Return (X, Y) of the center of cell containing provided text 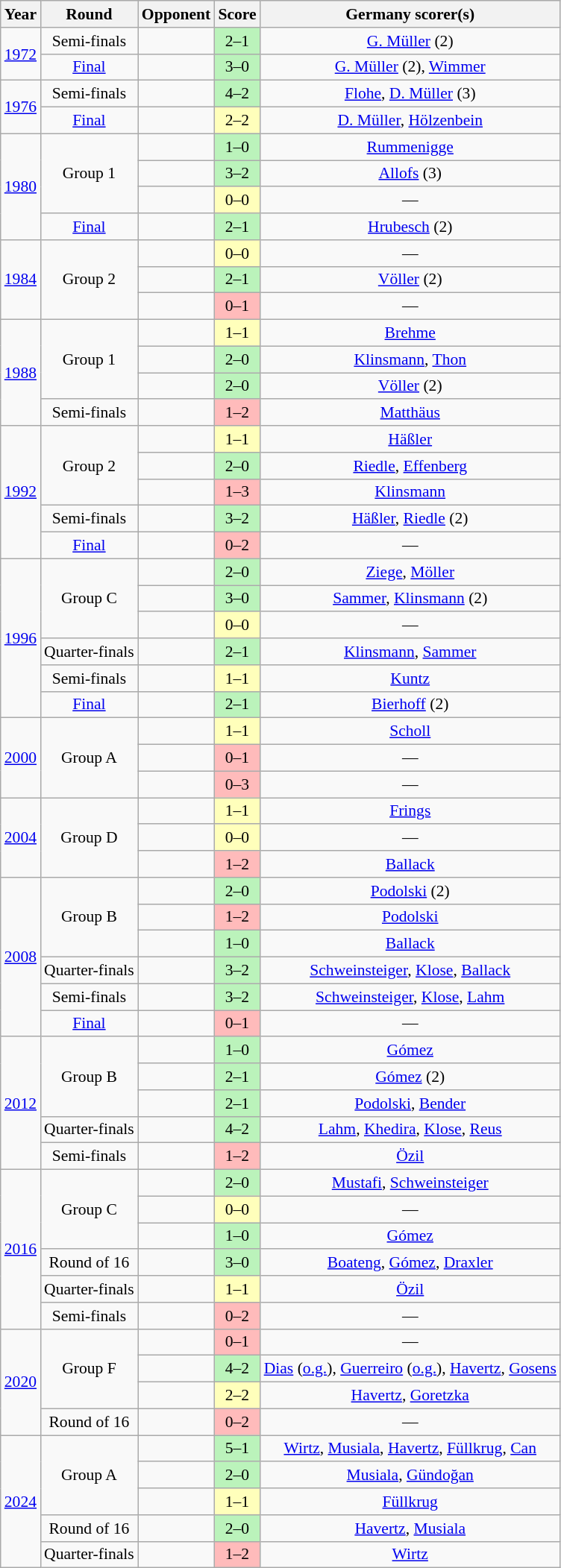
1984 (21, 280)
Havertz, Goretzka (410, 1396)
0–3 (237, 784)
5–1 (237, 1449)
Opponent (176, 14)
G. Müller (2), Wimmer (410, 67)
Schweinsteiger, Klose, Ballack (410, 971)
Mustafi, Schweinsteiger (410, 1183)
1996 (21, 638)
1980 (21, 186)
Klinsmann (410, 492)
Wirtz (410, 1555)
Bierhoff (2) (410, 705)
2016 (21, 1250)
Lahm, Khedira, Klose, Reus (410, 1130)
Rummenigge (410, 147)
G. Müller (2) (410, 41)
Häßler (410, 439)
Podolski, Bender (410, 1103)
Hrubesch (2) (410, 227)
Riedle, Effenberg (410, 466)
Häßler, Riedle (2) (410, 519)
Germany scorer(s) (410, 14)
Klinsmann, Thon (410, 359)
Wirtz, Musiala, Havertz, Füllkrug, Can (410, 1449)
Scholl (410, 731)
Havertz, Musiala (410, 1528)
Kuntz (410, 678)
Musiala, Gündoğan (410, 1476)
Dias (o.g.), Guerreiro (o.g.), Havertz, Gosens (410, 1369)
Round (90, 14)
Schweinsteiger, Klose, Lahm (410, 997)
Ziege, Möller (410, 572)
Podolski (2) (410, 891)
2004 (21, 838)
2008 (21, 957)
2012 (21, 1103)
Podolski (410, 917)
2024 (21, 1502)
Year (21, 14)
1976 (21, 107)
Frings (410, 811)
Group F (90, 1369)
Klinsmann, Sammer (410, 652)
2020 (21, 1382)
Matthäus (410, 413)
Brehme (410, 333)
1992 (21, 492)
Boateng, Gómez, Draxler (410, 1263)
Sammer, Klinsmann (2) (410, 599)
1988 (21, 373)
1–3 (237, 492)
Füllkrug (410, 1502)
Score (237, 14)
Allofs (3) (410, 174)
1972 (21, 54)
Group D (90, 838)
D. Müller, Hölzenbein (410, 121)
2000 (21, 758)
Gómez (2) (410, 1077)
Flohe, D. Müller (3) (410, 94)
